Pinpoint the cell where the given text exists, returning its [X, Y] midpoint coordinate. 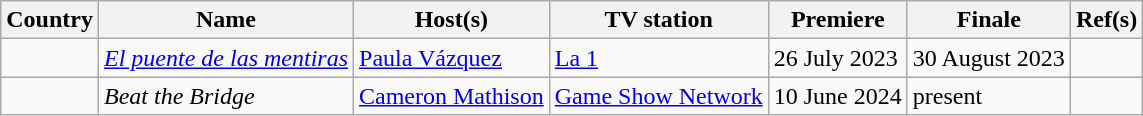
30 August 2023 [988, 58]
Game Show Network [658, 96]
La 1 [658, 58]
TV station [658, 20]
Host(s) [452, 20]
Cameron Mathison [452, 96]
present [988, 96]
Country [50, 20]
Paula Vázquez [452, 58]
Name [226, 20]
10 June 2024 [838, 96]
Ref(s) [1106, 20]
Finale [988, 20]
Beat the Bridge [226, 96]
Premiere [838, 20]
El puente de las mentiras [226, 58]
26 July 2023 [838, 58]
